Pinpoint the cell where the given text exists, returning its [X, Y] midpoint coordinate. 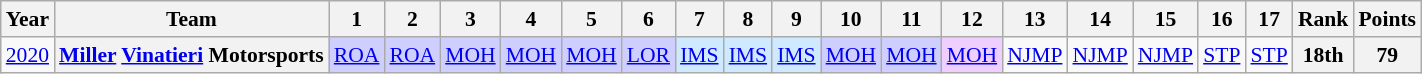
3 [470, 19]
Team [192, 19]
79 [1387, 55]
Year [28, 19]
15 [1166, 19]
16 [1222, 19]
12 [972, 19]
Rank [1324, 19]
6 [648, 19]
9 [796, 19]
13 [1034, 19]
7 [700, 19]
Miller Vinatieri Motorsports [192, 55]
LOR [648, 55]
4 [532, 19]
17 [1268, 19]
10 [852, 19]
2 [412, 19]
18th [1324, 55]
14 [1100, 19]
8 [748, 19]
11 [912, 19]
2020 [28, 55]
5 [592, 19]
Points [1387, 19]
1 [357, 19]
